Return (x, y) of the center of cell containing provided text 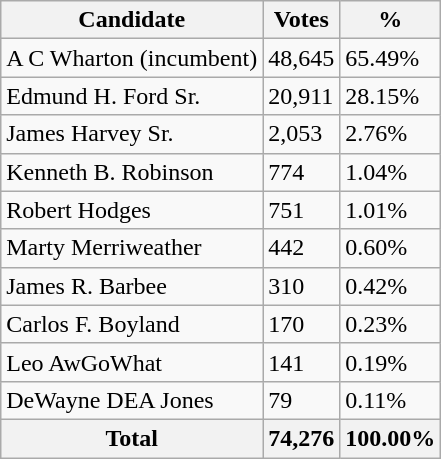
442 (302, 248)
Marty Merriweather (132, 248)
Kenneth B. Robinson (132, 172)
% (390, 20)
48,645 (302, 58)
20,911 (302, 96)
0.11% (390, 400)
0.19% (390, 362)
28.15% (390, 96)
James R. Barbee (132, 286)
1.04% (390, 172)
170 (302, 324)
79 (302, 400)
Leo AwGoWhat (132, 362)
Robert Hodges (132, 210)
2.76% (390, 134)
74,276 (302, 438)
0.42% (390, 286)
141 (302, 362)
100.00% (390, 438)
Votes (302, 20)
A C Wharton (incumbent) (132, 58)
65.49% (390, 58)
774 (302, 172)
2,053 (302, 134)
751 (302, 210)
0.60% (390, 248)
Edmund H. Ford Sr. (132, 96)
Candidate (132, 20)
310 (302, 286)
0.23% (390, 324)
Carlos F. Boyland (132, 324)
DeWayne DEA Jones (132, 400)
James Harvey Sr. (132, 134)
Total (132, 438)
1.01% (390, 210)
